Extract the (x, y) coordinate from the center of the cell holding the provided text.  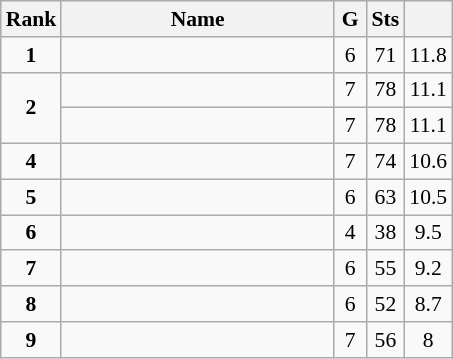
11.8 (428, 55)
2 (32, 108)
8.7 (428, 304)
63 (386, 197)
74 (386, 162)
G (350, 19)
Name (198, 19)
1 (32, 55)
52 (386, 304)
9 (32, 340)
10.6 (428, 162)
Rank (32, 19)
55 (386, 269)
56 (386, 340)
9.2 (428, 269)
38 (386, 233)
10.5 (428, 197)
71 (386, 55)
5 (32, 197)
9.5 (428, 233)
Sts (386, 19)
